Identify which cell holds the provided text, then report its (X, Y) central coordinate. 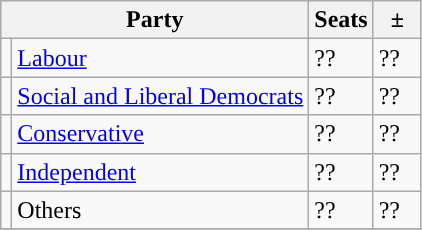
Conservative (160, 134)
Labour (160, 58)
Seats (341, 20)
Social and Liberal Democrats (160, 96)
Party (155, 20)
Others (160, 210)
Independent (160, 172)
± (397, 20)
